Locate the cell with the specified text and output its [X, Y] center coordinate. 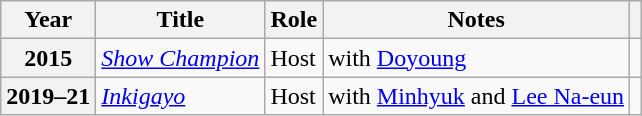
with Minhyuk and Lee Na-eun [476, 96]
Show Champion [180, 58]
2019–21 [48, 96]
Year [48, 20]
2015 [48, 58]
Title [180, 20]
with Doyoung [476, 58]
Notes [476, 20]
Role [294, 20]
Inkigayo [180, 96]
